Detect which cell encompasses the target text, then output its [x, y] center coordinate. 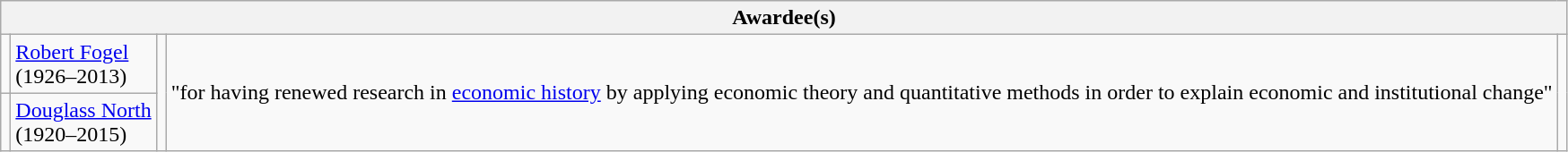
Douglass North(1920–2015) [83, 122]
Robert Fogel(1926–2013) [83, 64]
Awardee(s) [784, 18]
